Provide the (x, y) coordinate of the cell's center where the given text is located.  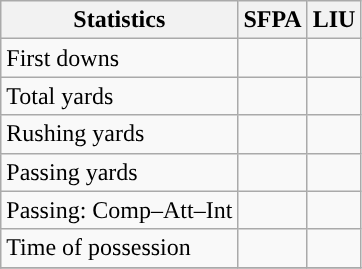
Rushing yards (120, 134)
LIU (334, 20)
Passing yards (120, 172)
Passing: Comp–Att–Int (120, 210)
Statistics (120, 20)
Total yards (120, 96)
SFPA (272, 20)
Time of possession (120, 248)
First downs (120, 58)
